Detect which cell encompasses the target text, then output its (X, Y) center coordinate. 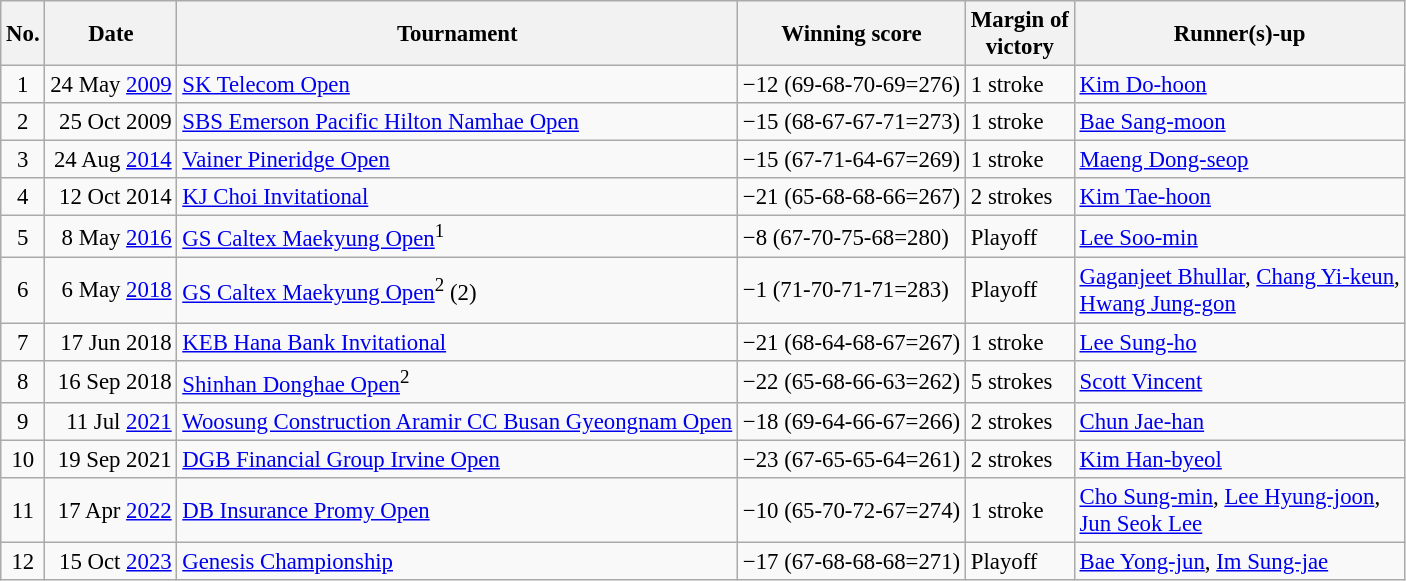
Bae Yong-jun, Im Sung-jae (1240, 561)
−15 (67-71-64-67=269) (852, 160)
DGB Financial Group Irvine Open (458, 459)
−15 (68-67-67-71=273) (852, 122)
25 Oct 2009 (111, 122)
9 (23, 421)
KJ Choi Invitational (458, 197)
−21 (68-64-68-67=267) (852, 342)
Genesis Championship (458, 561)
24 May 2009 (111, 85)
24 Aug 2014 (111, 160)
Woosung Construction Aramir CC Busan Gyeongnam Open (458, 421)
Vainer Pineridge Open (458, 160)
−1 (71-70-71-71=283) (852, 290)
Runner(s)-up (1240, 34)
4 (23, 197)
SK Telecom Open (458, 85)
KEB Hana Bank Invitational (458, 342)
2 (23, 122)
17 Apr 2022 (111, 510)
8 (23, 381)
Cho Sung-min, Lee Hyung-joon, Jun Seok Lee (1240, 510)
Bae Sang-moon (1240, 122)
Maeng Dong-seop (1240, 160)
Chun Jae-han (1240, 421)
Shinhan Donghae Open2 (458, 381)
3 (23, 160)
16 Sep 2018 (111, 381)
No. (23, 34)
6 May 2018 (111, 290)
7 (23, 342)
11 Jul 2021 (111, 421)
Tournament (458, 34)
Scott Vincent (1240, 381)
Margin ofvictory (1020, 34)
Gaganjeet Bhullar, Chang Yi-keun, Hwang Jung-gon (1240, 290)
GS Caltex Maekyung Open2 (2) (458, 290)
−21 (65-68-68-66=267) (852, 197)
12 Oct 2014 (111, 197)
Winning score (852, 34)
−8 (67-70-75-68=280) (852, 237)
5 strokes (1020, 381)
Date (111, 34)
8 May 2016 (111, 237)
12 (23, 561)
15 Oct 2023 (111, 561)
−10 (65-70-72-67=274) (852, 510)
5 (23, 237)
−17 (67-68-68-68=271) (852, 561)
19 Sep 2021 (111, 459)
−22 (65-68-66-63=262) (852, 381)
Kim Han-byeol (1240, 459)
GS Caltex Maekyung Open1 (458, 237)
−12 (69-68-70-69=276) (852, 85)
−18 (69-64-66-67=266) (852, 421)
−23 (67-65-65-64=261) (852, 459)
Lee Sung-ho (1240, 342)
10 (23, 459)
1 (23, 85)
6 (23, 290)
Lee Soo-min (1240, 237)
Kim Do-hoon (1240, 85)
DB Insurance Promy Open (458, 510)
11 (23, 510)
Kim Tae-hoon (1240, 197)
17 Jun 2018 (111, 342)
SBS Emerson Pacific Hilton Namhae Open (458, 122)
